Find where the given text appears and provide that cell's center as (x, y) coordinate. 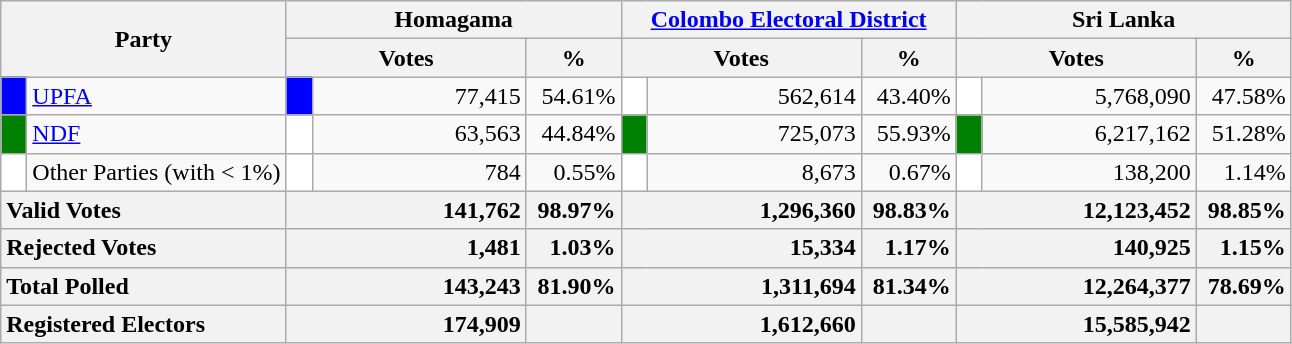
Sri Lanka (1124, 20)
81.90% (574, 286)
143,243 (406, 286)
77,415 (419, 96)
12,264,377 (1076, 286)
1.03% (574, 248)
43.40% (908, 96)
98.97% (574, 210)
15,585,942 (1076, 324)
63,563 (419, 134)
6,217,162 (1089, 134)
1,296,360 (741, 210)
Party (144, 39)
47.58% (1244, 96)
78.69% (1244, 286)
44.84% (574, 134)
174,909 (406, 324)
1,311,694 (741, 286)
0.55% (574, 172)
1.17% (908, 248)
15,334 (741, 248)
140,925 (1076, 248)
54.61% (574, 96)
Registered Electors (144, 324)
Rejected Votes (144, 248)
8,673 (754, 172)
NDF (156, 134)
Valid Votes (144, 210)
1.15% (1244, 248)
81.34% (908, 286)
725,073 (754, 134)
Other Parties (with < 1%) (156, 172)
Homagama (454, 20)
51.28% (1244, 134)
98.85% (1244, 210)
1.14% (1244, 172)
784 (419, 172)
55.93% (908, 134)
UPFA (156, 96)
1,612,660 (741, 324)
141,762 (406, 210)
0.67% (908, 172)
98.83% (908, 210)
1,481 (406, 248)
138,200 (1089, 172)
5,768,090 (1089, 96)
Colombo Electoral District (788, 20)
12,123,452 (1076, 210)
Total Polled (144, 286)
562,614 (754, 96)
